Search for the cell housing the specified text and yield its [x, y] center coordinate. 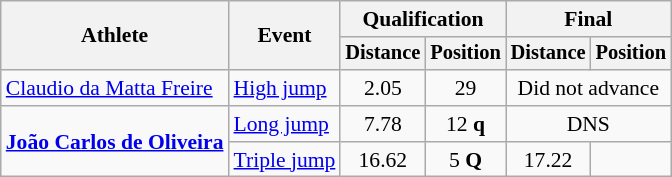
Final [588, 19]
Claudio da Matta Freire [115, 88]
12 q [465, 124]
DNS [588, 124]
João Carlos de Oliveira [115, 142]
Qualification [422, 19]
2.05 [382, 88]
Athlete [115, 36]
29 [465, 88]
Did not advance [588, 88]
Long jump [285, 124]
Event [285, 36]
7.78 [382, 124]
High jump [285, 88]
